Capture the cell that displays the provided text and extract its (x, y) central coordinate. 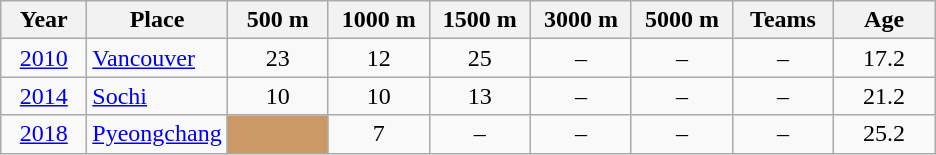
Teams (782, 20)
5000 m (682, 20)
3000 m (580, 20)
2018 (44, 134)
Age (884, 20)
500 m (278, 20)
Pyeongchang (157, 134)
Vancouver (157, 58)
2014 (44, 96)
17.2 (884, 58)
25.2 (884, 134)
Place (157, 20)
7 (378, 134)
21.2 (884, 96)
Sochi (157, 96)
1500 m (480, 20)
25 (480, 58)
1000 m (378, 20)
Year (44, 20)
12 (378, 58)
13 (480, 96)
23 (278, 58)
2010 (44, 58)
